Extract the (X, Y) coordinate from the center of the cell holding the provided text.  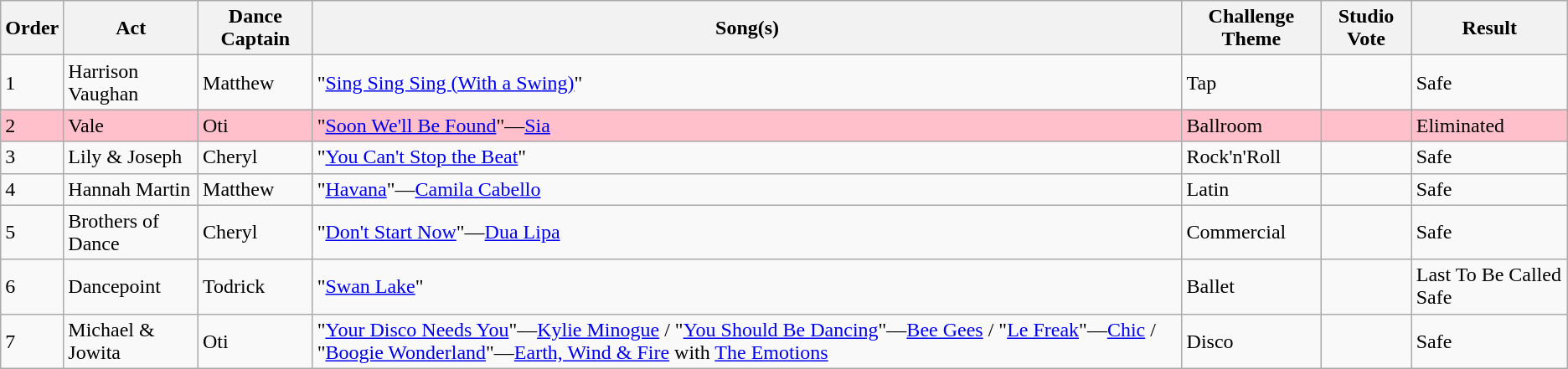
Todrick (256, 286)
4 (32, 189)
Disco (1251, 341)
2 (32, 126)
Dancepoint (131, 286)
Vale (131, 126)
Lily & Joseph (131, 157)
Tap (1251, 82)
"Havana"—Camila Cabello (747, 189)
Rock'n'Roll (1251, 157)
Harrison Vaughan (131, 82)
Song(s) (747, 28)
Ballroom (1251, 126)
7 (32, 341)
"Your Disco Needs You"—Kylie Minogue / "You Should Be Dancing"—Bee Gees / "Le Freak"—Chic / "Boogie Wonderland"—Earth, Wind & Fire with The Emotions (747, 341)
Hannah Martin (131, 189)
Eliminated (1489, 126)
Result (1489, 28)
Michael & Jowita (131, 341)
"Don't Start Now"—Dua Lipa (747, 233)
3 (32, 157)
6 (32, 286)
Latin (1251, 189)
"You Can't Stop the Beat" (747, 157)
Studio Vote (1366, 28)
Commercial (1251, 233)
"Swan Lake" (747, 286)
Act (131, 28)
Challenge Theme (1251, 28)
5 (32, 233)
"Sing Sing Sing (With a Swing)" (747, 82)
1 (32, 82)
Order (32, 28)
Last To Be Called Safe (1489, 286)
"Soon We'll Be Found"—Sia (747, 126)
Dance Captain (256, 28)
Brothers of Dance (131, 233)
Ballet (1251, 286)
